Find where the given text appears and provide that cell's center as [x, y] coordinate. 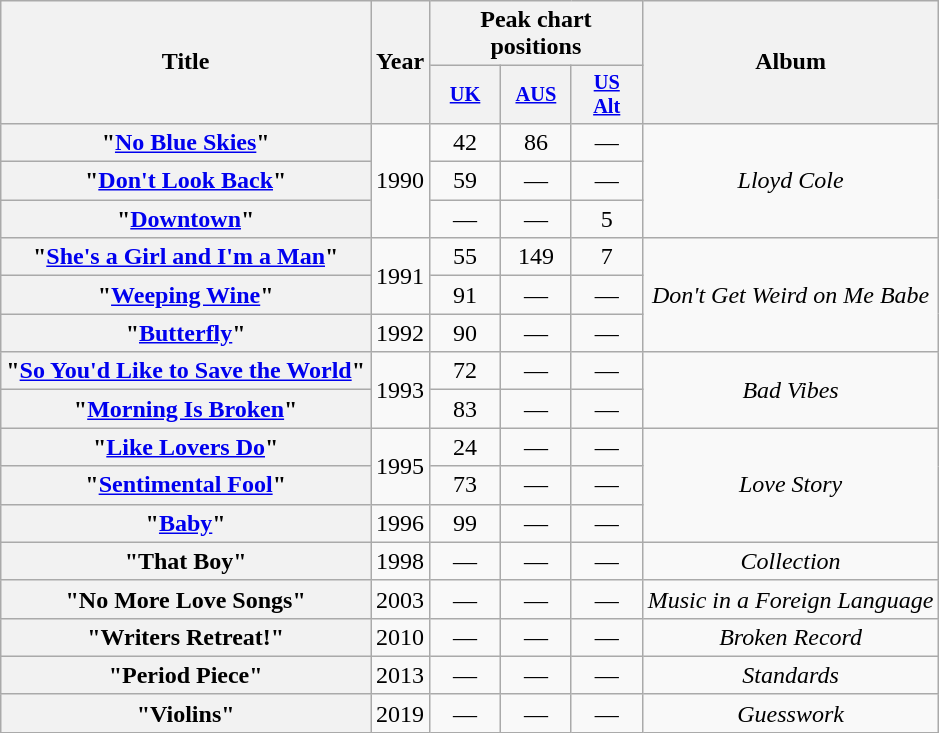
"Violins" [186, 713]
Title [186, 62]
Bad Vibes [790, 390]
Collection [790, 561]
Lloyd Cole [790, 180]
1993 [400, 390]
149 [536, 257]
"Downtown" [186, 219]
2013 [400, 675]
2010 [400, 637]
"Sentimental Fool" [186, 485]
99 [466, 523]
90 [466, 333]
"That Boy" [186, 561]
"Morning Is Broken" [186, 409]
2019 [400, 713]
5 [606, 219]
1992 [400, 333]
"No More Love Songs" [186, 599]
7 [606, 257]
59 [466, 181]
"Don't Look Back" [186, 181]
"Like Lovers Do" [186, 447]
"No Blue Skies" [186, 142]
Music in a Foreign Language [790, 599]
91 [466, 295]
2003 [400, 599]
UK [466, 95]
55 [466, 257]
Peak chart positions [536, 34]
Album [790, 62]
Broken Record [790, 637]
Guesswork [790, 713]
Year [400, 62]
1995 [400, 466]
USAlt [606, 95]
1991 [400, 276]
"Period Piece" [186, 675]
AUS [536, 95]
1996 [400, 523]
1998 [400, 561]
24 [466, 447]
42 [466, 142]
"She's a Girl and I'm a Man" [186, 257]
73 [466, 485]
Love Story [790, 485]
83 [466, 409]
72 [466, 371]
"Weeping Wine" [186, 295]
"Writers Retreat!" [186, 637]
"Butterfly" [186, 333]
"Baby" [186, 523]
1990 [400, 180]
Don't Get Weird on Me Babe [790, 295]
86 [536, 142]
Standards [790, 675]
"So You'd Like to Save the World" [186, 371]
